Provide the (X, Y) coordinate of the cell's center where the given text is located.  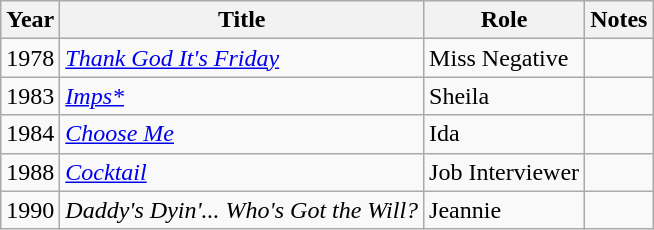
Ida (504, 134)
Notes (619, 20)
Choose Me (242, 134)
Year (30, 20)
1978 (30, 58)
Title (242, 20)
Daddy's Dyin'... Who's Got the Will? (242, 210)
Imps* (242, 96)
1984 (30, 134)
Cocktail (242, 172)
1990 (30, 210)
Miss Negative (504, 58)
Job Interviewer (504, 172)
Thank God It's Friday (242, 58)
Jeannie (504, 210)
Sheila (504, 96)
1983 (30, 96)
1988 (30, 172)
Role (504, 20)
